Find where the given text appears and provide that cell's center as [x, y] coordinate. 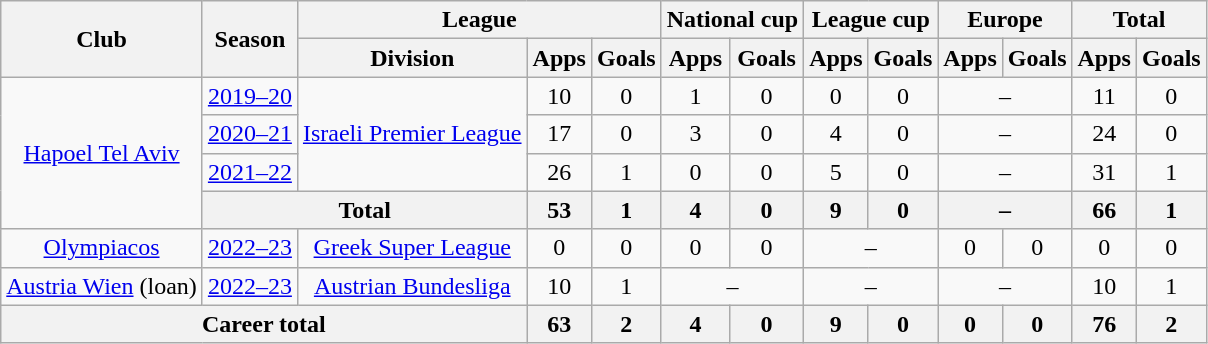
24 [1104, 134]
26 [559, 172]
63 [559, 324]
5 [836, 172]
League [479, 20]
17 [559, 134]
Division [412, 58]
Career total [264, 324]
Season [250, 39]
2019–20 [250, 96]
2020–21 [250, 134]
Austrian Bundesliga [412, 286]
66 [1104, 210]
76 [1104, 324]
Hapoel Tel Aviv [102, 153]
Club [102, 39]
Israeli Premier League [412, 134]
League cup [871, 20]
11 [1104, 96]
National cup [732, 20]
31 [1104, 172]
Austria Wien (loan) [102, 286]
Olympiacos [102, 248]
2021–22 [250, 172]
Europe [1005, 20]
Greek Super League [412, 248]
53 [559, 210]
3 [695, 134]
